From the cell containing the given text, extract its center point as (X, Y) coordinate. 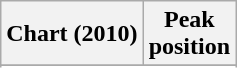
Peakposition (189, 34)
Chart (2010) (72, 34)
